Pinpoint the cell where the given text exists, returning its [x, y] midpoint coordinate. 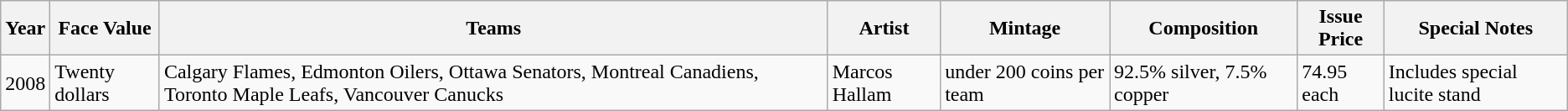
Calgary Flames, Edmonton Oilers, Ottawa Senators, Montreal Canadiens, Toronto Maple Leafs, Vancouver Canucks [493, 82]
Artist [884, 29]
Composition [1204, 29]
92.5% silver, 7.5% copper [1204, 82]
Teams [493, 29]
Marcos Hallam [884, 82]
74.95 each [1341, 82]
Mintage [1025, 29]
Twenty dollars [106, 82]
Face Value [106, 29]
Year [25, 29]
Includes special lucite stand [1476, 82]
under 200 coins per team [1025, 82]
Issue Price [1341, 29]
2008 [25, 82]
Special Notes [1476, 29]
